Return (X, Y) of the center of cell containing provided text 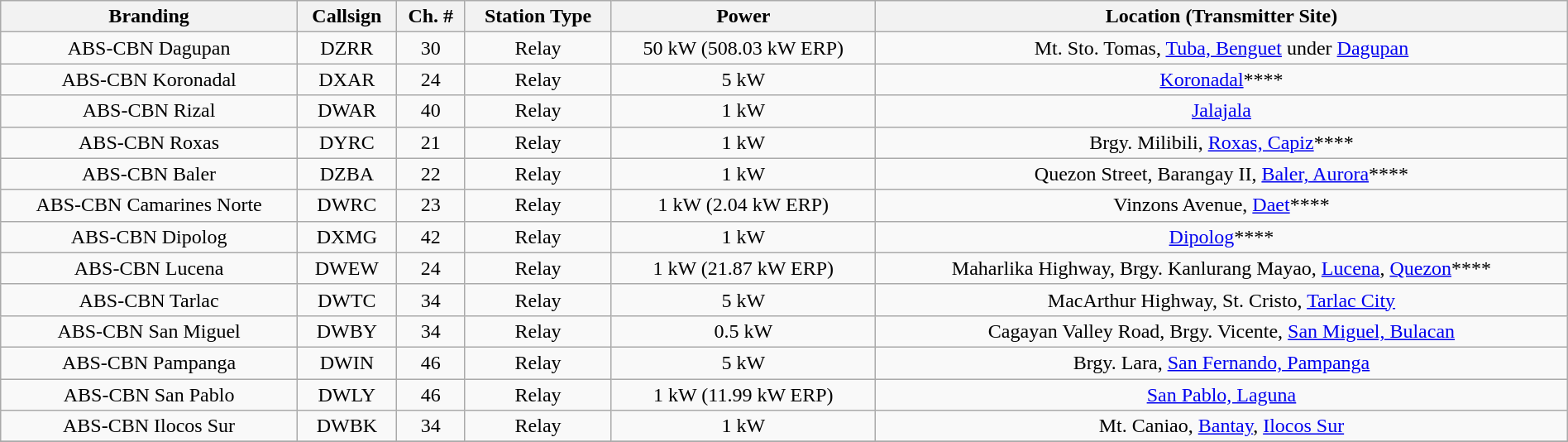
Location (Transmitter Site) (1222, 17)
Power (743, 17)
Quezon Street, Barangay II, Baler, Aurora**** (1222, 174)
ABS-CBN Dipolog (149, 237)
1 kW (21.87 kW ERP) (743, 268)
Jalajala (1222, 111)
DWTC (347, 300)
MacArthur Highway, St. Cristo, Tarlac City (1222, 300)
Maharlika Highway, Brgy. Kanlurang Mayao, Lucena, Quezon**** (1222, 268)
Koronadal**** (1222, 79)
23 (430, 205)
DWIN (347, 363)
ABS-CBN Rizal (149, 111)
DXMG (347, 237)
21 (430, 142)
Brgy. Milibili, Roxas, Capiz**** (1222, 142)
Station Type (538, 17)
ABS-CBN Baler (149, 174)
Dipolog**** (1222, 237)
DWEW (347, 268)
ABS-CBN San Miguel (149, 331)
Mt. Caniao, Bantay, Ilocos Sur (1222, 426)
San Pablo, Laguna (1222, 395)
1 kW (2.04 kW ERP) (743, 205)
DWBK (347, 426)
DWLY (347, 395)
DWRC (347, 205)
DZBA (347, 174)
42 (430, 237)
0.5 kW (743, 331)
ABS-CBN Roxas (149, 142)
DWAR (347, 111)
Branding (149, 17)
Cagayan Valley Road, Brgy. Vicente, San Miguel, Bulacan (1222, 331)
DXAR (347, 79)
ABS-CBN Pampanga (149, 363)
1 kW (11.99 kW ERP) (743, 395)
Mt. Sto. Tomas, Tuba, Benguet under Dagupan (1222, 48)
Brgy. Lara, San Fernando, Pampanga (1222, 363)
ABS-CBN Koronadal (149, 79)
DZRR (347, 48)
22 (430, 174)
ABS-CBN Camarines Norte (149, 205)
ABS-CBN San Pablo (149, 395)
ABS-CBN Tarlac (149, 300)
DWBY (347, 331)
40 (430, 111)
Callsign (347, 17)
DYRC (347, 142)
Vinzons Avenue, Daet**** (1222, 205)
30 (430, 48)
ABS-CBN Dagupan (149, 48)
50 kW (508.03 kW ERP) (743, 48)
ABS-CBN Ilocos Sur (149, 426)
ABS-CBN Lucena (149, 268)
Ch. # (430, 17)
